Determine the (X, Y) coordinate at the center of the cell enclosing the given text.  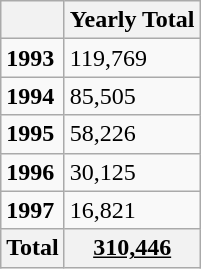
1997 (33, 210)
1994 (33, 96)
58,226 (132, 134)
Total (33, 248)
30,125 (132, 172)
Yearly Total (132, 20)
16,821 (132, 210)
1995 (33, 134)
1996 (33, 172)
1993 (33, 58)
310,446 (132, 248)
119,769 (132, 58)
85,505 (132, 96)
